Locate the cell with the specified text and output its (X, Y) center coordinate. 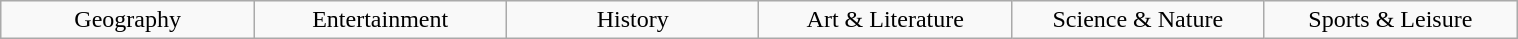
Geography (128, 20)
Art & Literature (886, 20)
History (632, 20)
Science & Nature (1138, 20)
Entertainment (380, 20)
Sports & Leisure (1390, 20)
